Pinpoint the cell where the given text exists, returning its (x, y) midpoint coordinate. 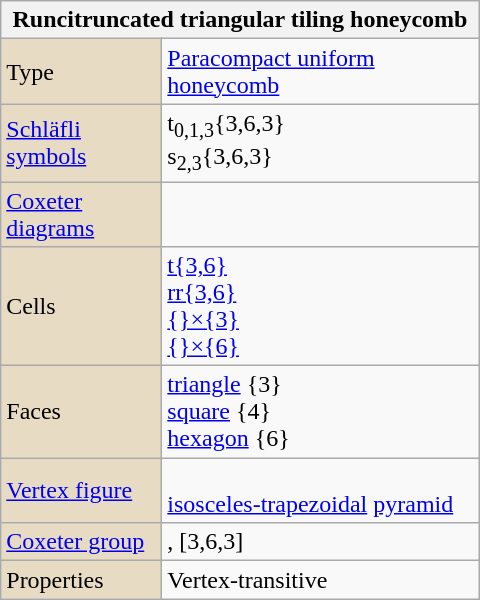
Coxeter diagrams (82, 214)
Coxeter group (82, 542)
Paracompact uniform honeycomb (320, 72)
t0,1,3{3,6,3}s2,3{3,6,3} (320, 143)
isosceles-trapezoidal pyramid (320, 490)
t{3,6} rr{3,6} {}×{3} {}×{6} (320, 306)
Vertex-transitive (320, 580)
Schläfli symbols (82, 143)
Runcitruncated triangular tiling honeycomb (240, 20)
Type (82, 72)
triangle {3}square {4}hexagon {6} (320, 412)
Faces (82, 412)
, [3,6,3] (320, 542)
Properties (82, 580)
Vertex figure (82, 490)
Cells (82, 306)
